For the text-containing cell, return its midpoint in [X, Y] coordinate format. 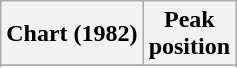
Chart (1982) [72, 34]
Peak position [189, 34]
